Determine the (X, Y) coordinate at the center of the cell enclosing the given text.  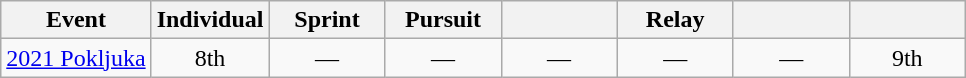
2021 Pokljuka (76, 58)
Pursuit (443, 20)
Event (76, 20)
8th (210, 58)
Sprint (327, 20)
Relay (675, 20)
Individual (210, 20)
9th (907, 58)
